Pinpoint the cell where the given text exists, returning its (X, Y) midpoint coordinate. 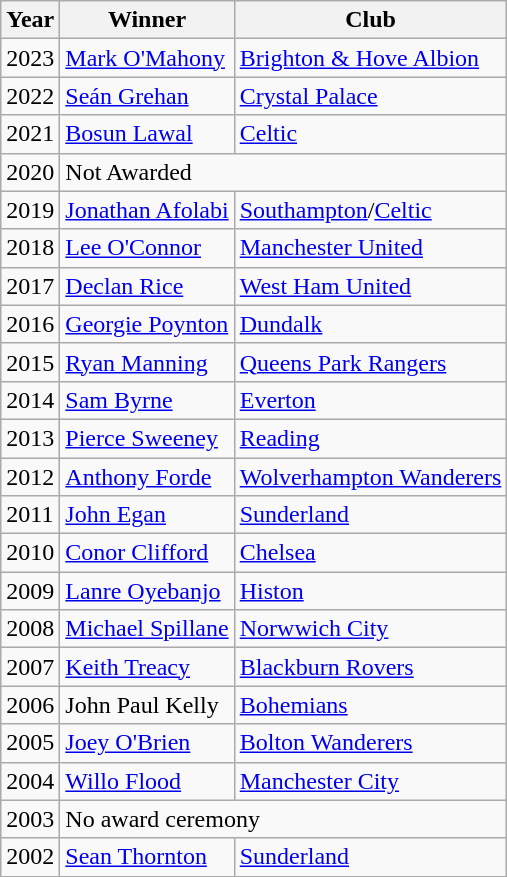
2020 (30, 172)
Norwwich City (370, 629)
Not Awarded (284, 172)
2013 (30, 438)
Southampton/Celtic (370, 210)
Crystal Palace (370, 96)
2016 (30, 324)
Year (30, 20)
Manchester United (370, 248)
Conor Clifford (147, 553)
Wolverhampton Wanderers (370, 477)
Histon (370, 591)
Lanre Oyebanjo (147, 591)
2014 (30, 400)
Lee O'Connor (147, 248)
Bosun Lawal (147, 134)
2018 (30, 248)
2003 (30, 819)
2008 (30, 629)
Bohemians (370, 705)
Queens Park Rangers (370, 362)
Reading (370, 438)
Ryan Manning (147, 362)
2017 (30, 286)
Bolton Wanderers (370, 743)
No award ceremony (284, 819)
2005 (30, 743)
Chelsea (370, 553)
Manchester City (370, 781)
2007 (30, 667)
2004 (30, 781)
2015 (30, 362)
Sam Byrne (147, 400)
2010 (30, 553)
2023 (30, 58)
Mark O'Mahony (147, 58)
2009 (30, 591)
2012 (30, 477)
2019 (30, 210)
Jonathan Afolabi (147, 210)
Celtic (370, 134)
2006 (30, 705)
Everton (370, 400)
Declan Rice (147, 286)
Pierce Sweeney (147, 438)
Club (370, 20)
Blackburn Rovers (370, 667)
Georgie Poynton (147, 324)
2011 (30, 515)
Michael Spillane (147, 629)
Dundalk (370, 324)
Sean Thornton (147, 857)
2002 (30, 857)
Seán Grehan (147, 96)
2022 (30, 96)
Willo Flood (147, 781)
Keith Treacy (147, 667)
John Egan (147, 515)
Anthony Forde (147, 477)
Winner (147, 20)
John Paul Kelly (147, 705)
2021 (30, 134)
Brighton & Hove Albion (370, 58)
West Ham United (370, 286)
Joey O'Brien (147, 743)
